Provide the (x, y) coordinate of the cell's center where the given text is located.  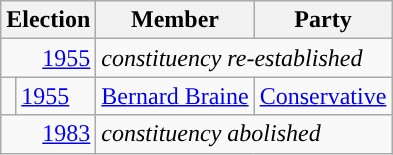
1983 (48, 134)
Member (175, 20)
Election (48, 20)
constituency abolished (244, 134)
Conservative (323, 96)
Bernard Braine (175, 96)
Party (323, 20)
constituency re-established (244, 58)
